Find where the given text appears and provide that cell's center as (x, y) coordinate. 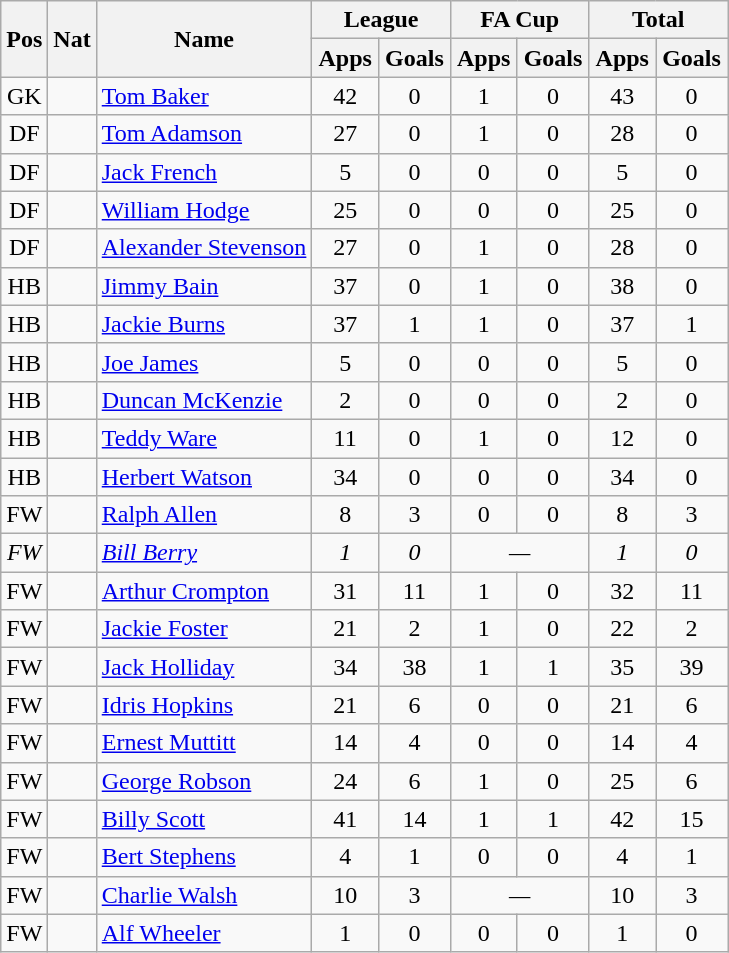
Nat (72, 39)
Jimmy Bain (204, 286)
41 (346, 819)
Total (658, 20)
32 (622, 591)
Jack French (204, 172)
24 (346, 781)
Jackie Burns (204, 324)
15 (692, 819)
35 (622, 667)
Idris Hopkins (204, 705)
Alexander Stevenson (204, 248)
Joe James (204, 362)
Name (204, 39)
12 (622, 438)
William Hodge (204, 210)
Tom Baker (204, 96)
Charlie Walsh (204, 895)
George Robson (204, 781)
Tom Adamson (204, 134)
Billy Scott (204, 819)
Bill Berry (204, 553)
Ralph Allen (204, 515)
Herbert Watson (204, 477)
Duncan McKenzie (204, 400)
Pos (24, 39)
FA Cup (520, 20)
League (382, 20)
43 (622, 96)
Arthur Crompton (204, 591)
Jackie Foster (204, 629)
GK (24, 96)
Alf Wheeler (204, 933)
Jack Holliday (204, 667)
Bert Stephens (204, 857)
Ernest Muttitt (204, 743)
39 (692, 667)
22 (622, 629)
31 (346, 591)
Teddy Ware (204, 438)
